For the text-containing cell, return its midpoint in (x, y) coordinate format. 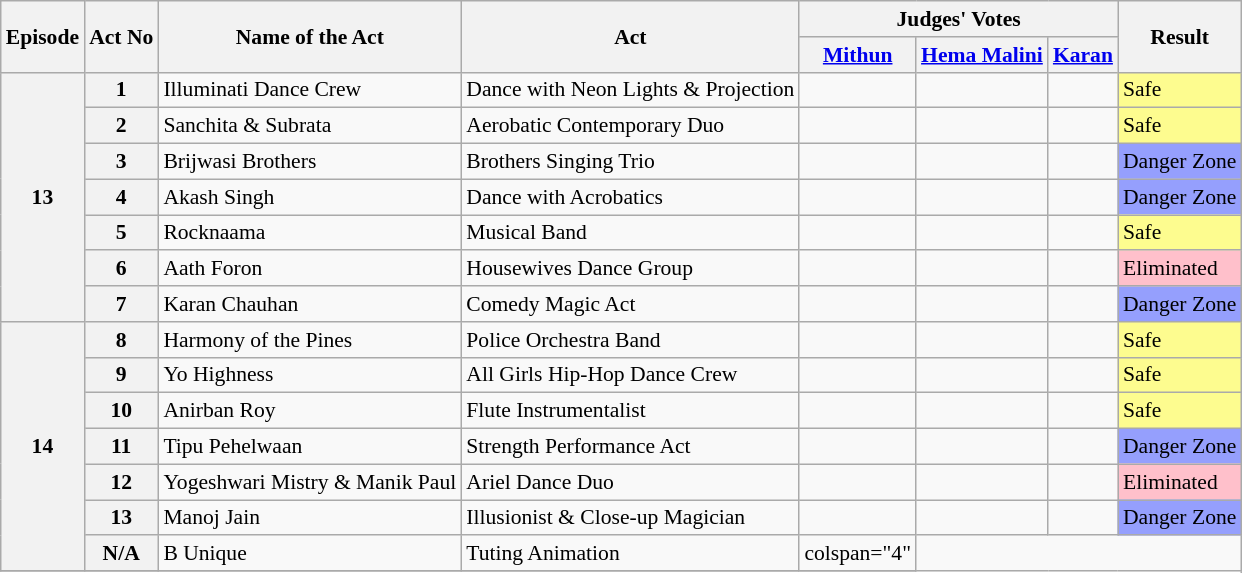
Aath Foron (310, 269)
All Girls Hip-Hop Dance Crew (630, 375)
1 (121, 90)
Aerobatic Contemporary Duo (630, 126)
Tuting Animation (630, 554)
Karan Chauhan (310, 304)
Act No (121, 36)
Episode (42, 36)
Brijwasi Brothers (310, 162)
Tipu Pehelwaan (310, 447)
6 (121, 269)
11 (121, 447)
B Unique (310, 554)
Housewives Dance Group (630, 269)
Illusionist & Close-up Magician (630, 518)
Flute Instrumentalist (630, 411)
Result (1180, 36)
2 (121, 126)
Mithun (858, 55)
Hema Malini (982, 55)
Strength Performance Act (630, 447)
Akash Singh (310, 197)
Comedy Magic Act (630, 304)
7 (121, 304)
Yogeshwari Mistry & Manik Paul (310, 482)
3 (121, 162)
12 (121, 482)
Rocknaama (310, 233)
Name of the Act (310, 36)
8 (121, 340)
Act (630, 36)
N/A (121, 554)
Ariel Dance Duo (630, 482)
Judges' Votes (958, 19)
Dance with Acrobatics (630, 197)
Dance with Neon Lights & Projection (630, 90)
Musical Band (630, 233)
Yo Highness (310, 375)
colspan="4" (858, 554)
Sanchita & Subrata (310, 126)
5 (121, 233)
Brothers Singing Trio (630, 162)
Karan (1083, 55)
Police Orchestra Band (630, 340)
Anirban Roy (310, 411)
10 (121, 411)
9 (121, 375)
Harmony of the Pines (310, 340)
14 (42, 446)
4 (121, 197)
Illuminati Dance Crew (310, 90)
Manoj Jain (310, 518)
